Scan for the cell matching the given text and deliver its [X, Y] coordinate at center. 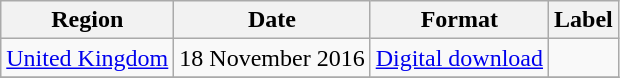
Date [272, 20]
United Kingdom [88, 58]
18 November 2016 [272, 58]
Label [584, 20]
Digital download [459, 58]
Region [88, 20]
Format [459, 20]
